Search for the cell housing the specified text and yield its [x, y] center coordinate. 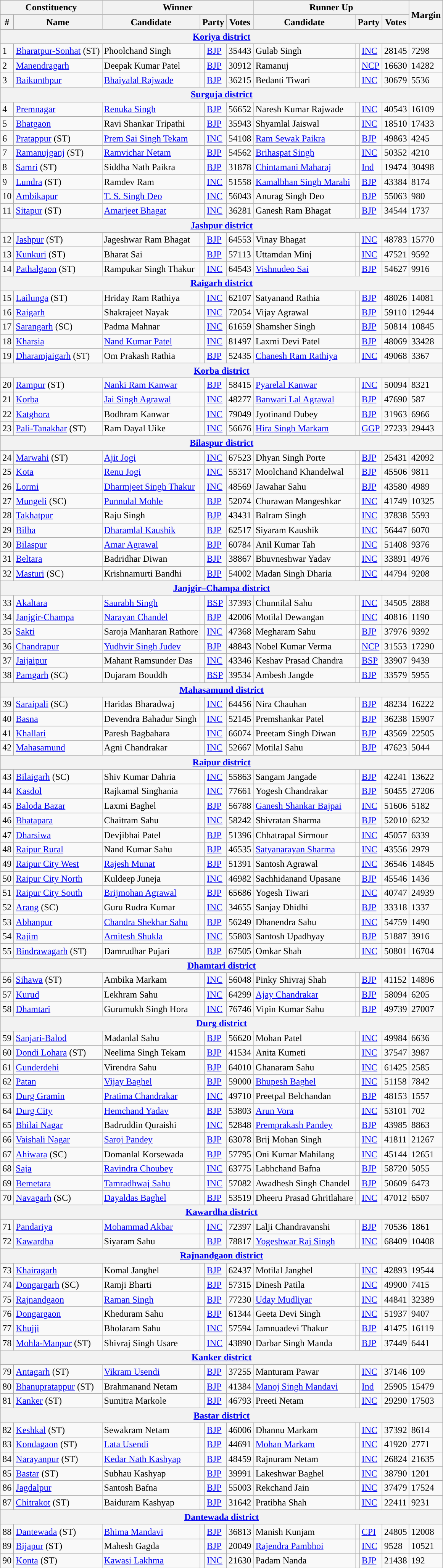
Chunnilal Sahu [304, 602]
Laxmi Baghel [151, 806]
Jamnuadevi Thakur [304, 1328]
Manturam Pawar [304, 1372]
Chanesh Ram Rathiya [304, 356]
54002 [240, 574]
Brahmanand Netam [151, 1386]
6339 [426, 835]
Santosh Bafna [151, 1488]
Bijapur (ST) [58, 1546]
24939 [426, 893]
56788 [240, 806]
51408 [395, 545]
Chhatrapal Sirmour [304, 835]
52010 [395, 820]
Bilha [58, 530]
1 [7, 51]
Margin [426, 15]
57082 [240, 1183]
Mohammad Akbar [151, 1227]
Phoolchand Singh [151, 51]
Saurabh Singh [151, 602]
52667 [240, 748]
Raipur Rural [58, 849]
Raipur district [222, 762]
2888 [426, 602]
43985 [395, 1125]
Bastar (ST) [58, 1473]
81497 [240, 341]
60784 [240, 545]
64299 [240, 994]
48 [7, 849]
14081 [426, 298]
14282 [426, 66]
Sangam Jangade [304, 777]
8174 [426, 182]
88 [7, 1531]
Dhyan Singh Porte [304, 458]
Ajit Jogi [151, 458]
31878 [240, 167]
6205 [426, 994]
64543 [240, 269]
Madan Singh Dharia [304, 574]
Lailunga (ST) [58, 298]
90 [7, 1560]
Nand Kumar Patel [151, 341]
Raigarh [58, 312]
Vinay Bhagat [304, 240]
Lakeshwar Baghel [304, 1473]
57113 [240, 254]
Shivratan Sharma [304, 820]
55863 [240, 777]
38867 [240, 559]
14 [7, 269]
47 [7, 835]
42 [7, 748]
58 [7, 1009]
Naresh Kumar Rajwade [304, 109]
30498 [426, 167]
61 [7, 1067]
Mohan Markam [304, 1444]
Ram Sewak Paikra [304, 138]
71 [7, 1227]
Prem Sai Singh Tekam [151, 138]
Anurag Singh Deo [304, 196]
Sewakram Netam [151, 1430]
35 [7, 631]
59000 [240, 1081]
702 [426, 1111]
Akaltara [58, 602]
Bemetara [58, 1183]
Bharat Sai [151, 254]
Virendra Sahu [151, 1067]
56676 [240, 429]
53519 [240, 1198]
46006 [240, 1430]
21267 [426, 1140]
Rampur (ST) [58, 385]
24805 [395, 1531]
Mahant Ramsunder Das [151, 661]
Brij Mohan Singh [304, 1140]
Sachhidanand Upasane [304, 878]
11 [7, 211]
Sanjari-Balod [58, 1038]
19544 [426, 1270]
Om Prakash Rathia [151, 356]
Mohla-Manpur (ST) [58, 1343]
56249 [240, 922]
Mahasamund [58, 748]
Pathalgaon (ST) [58, 269]
13 [7, 254]
15479 [426, 1386]
Lalji Chandravanshi [304, 1227]
10521 [426, 1546]
Amarjeet Bhagat [151, 211]
Bedanti Tiwari [304, 80]
61659 [240, 327]
Sihawa (ST) [58, 980]
T. S. Singh Deo [151, 196]
49 [7, 864]
46 [7, 820]
34544 [395, 211]
43384 [395, 182]
80 [7, 1386]
Jaijaipur [58, 661]
Konta (ST) [58, 1560]
41384 [240, 1386]
Uday Mudliyar [304, 1299]
16119 [426, 1328]
56043 [240, 196]
Omkar Shah [304, 951]
Bastar district [222, 1415]
48843 [240, 646]
Kawasi Lakhma [151, 1560]
6966 [426, 414]
Kanker district [222, 1358]
42241 [395, 777]
Ramdev Ram [151, 182]
Premshankar Patel [304, 719]
Dujaram Bouddh [151, 675]
Dhannu Markam [304, 1430]
49900 [395, 1285]
Megharam Sahu [304, 631]
Bholaram Sahu [151, 1328]
33318 [395, 908]
51937 [395, 1314]
67523 [240, 458]
47690 [395, 399]
59110 [395, 312]
Renuka Singh [151, 109]
36215 [240, 80]
Badruddin Quraishi [151, 1125]
Deepak Kumar Patel [151, 66]
192 [426, 1560]
7298 [426, 51]
Vijay Baghel [151, 1081]
50455 [395, 791]
Narayan Chandel [151, 617]
44691 [240, 1444]
37479 [395, 1488]
Dharsiwa [58, 835]
Bhatgaon [58, 124]
Siyaram Kaushik [304, 530]
2585 [426, 1067]
44794 [395, 574]
Madanlal Sahu [151, 1038]
17433 [426, 124]
5044 [426, 748]
51396 [240, 835]
Rekchand Jain [304, 1488]
41749 [395, 501]
31642 [240, 1502]
Ram Dayal Uike [151, 429]
Kota [58, 472]
5055 [426, 1169]
58415 [240, 385]
3916 [426, 937]
9916 [426, 269]
Bhupesh Baghel [304, 1081]
Chandrapur [58, 646]
31963 [395, 414]
55 [7, 951]
Bilaigarh (SC) [58, 777]
45057 [395, 835]
1436 [426, 878]
Ravindra Choubey [151, 1169]
51558 [240, 182]
16222 [426, 704]
36813 [240, 1531]
22505 [426, 733]
Kasdol [58, 791]
Khallari [58, 733]
6636 [426, 1038]
Agni Chandrakar [151, 748]
43431 [240, 516]
Khujji [58, 1328]
Preetpal Belchandan [304, 1096]
42092 [426, 458]
81 [7, 1401]
48026 [395, 298]
48277 [240, 399]
Keshav Prasad Chandra [304, 661]
52435 [240, 356]
54627 [395, 269]
Devjibhai Patel [151, 835]
16704 [426, 951]
17503 [426, 1401]
9 [7, 182]
37547 [395, 1052]
58720 [395, 1169]
Satyanarayan Sharma [304, 849]
59 [7, 1038]
9811 [426, 472]
46535 [240, 849]
56447 [395, 530]
Ramanuj [304, 66]
41811 [395, 1140]
Mungeli (SC) [58, 501]
Baloda Bazar [58, 806]
64 [7, 1111]
8614 [426, 1430]
64010 [240, 1067]
57315 [240, 1285]
Santosh Upadhyay [304, 937]
10325 [426, 501]
87 [7, 1502]
51391 [240, 864]
20 [7, 385]
Winner [178, 8]
38 [7, 675]
21635 [426, 1459]
9392 [426, 631]
48069 [395, 341]
47623 [395, 748]
54108 [240, 138]
55063 [395, 196]
63 [7, 1096]
Sarangarh (SC) [58, 327]
25905 [395, 1386]
32 [7, 574]
Surguja district [222, 95]
26824 [395, 1459]
16630 [395, 66]
82 [7, 1430]
12944 [426, 312]
Jageshwar Ram Bhagat [151, 240]
Raipur City North [58, 878]
Tamradhwaj Sahu [151, 1183]
49710 [240, 1096]
21 [7, 399]
63775 [240, 1169]
41475 [395, 1328]
34505 [395, 602]
Uttamdan Minj [304, 254]
Manendragarh [58, 66]
Laxmi Devi Patel [304, 341]
4976 [426, 559]
Bhima Mandavi [151, 1531]
Arun Vora [304, 1111]
65686 [240, 893]
Bhilai Nagar [58, 1125]
17524 [426, 1488]
25431 [395, 458]
6441 [426, 1343]
51606 [395, 806]
45144 [395, 1154]
Ahiwara (SC) [58, 1154]
3987 [426, 1052]
41534 [240, 1052]
57795 [240, 1154]
2 [7, 66]
5593 [426, 516]
Durg City [58, 1111]
Pali-Tanakhar (ST) [58, 429]
2771 [426, 1444]
Ghanaram Sahu [304, 1067]
Lata Usendi [151, 1444]
Devendra Bahadur Singh [151, 719]
Jagdalpur [58, 1488]
Dongargarh (SC) [58, 1285]
48459 [240, 1459]
Hriday Ram Rathiya [151, 298]
4989 [426, 487]
30 [7, 545]
52145 [240, 719]
Yogesh Chandrakar [304, 791]
33891 [395, 559]
Santosh Agrawal [304, 864]
48569 [240, 487]
10845 [426, 327]
Dharamjaigarh (ST) [58, 356]
Ramanujganj (ST) [58, 153]
1557 [426, 1096]
78 [7, 1343]
109 [426, 1372]
Yogesh Tiwari [304, 893]
43890 [240, 1343]
Saraipali (SC) [58, 704]
Nobel Kumar Verma [304, 646]
41 [7, 733]
6507 [426, 1198]
46793 [240, 1401]
Satyanand Rathia [304, 298]
980 [426, 196]
24 [7, 458]
73 [7, 1270]
Pandariya [58, 1227]
5955 [426, 675]
50801 [395, 951]
4245 [426, 138]
37 [7, 661]
Chandra Shekhar Sahu [151, 922]
Rajnandgaon district [222, 1256]
Haridas Bharadwaj [151, 704]
Neelima Singh Tekam [151, 1052]
Khairagarh [58, 1270]
Anita Kumeti [304, 1052]
39534 [240, 675]
Nand Kumar Sahu [151, 849]
Jashpur district [222, 225]
54 [7, 937]
Dheeru Prasad Ghritlahare [304, 1198]
Jai Singh Agrawal [151, 399]
Bilaspur [58, 545]
Rajnuram Netam [304, 1459]
2979 [426, 849]
86 [7, 1488]
Motilal Dewangan [304, 617]
53803 [240, 1111]
Dongargaon [58, 1314]
53101 [395, 1111]
43569 [395, 733]
Yudhvir Singh Judev [151, 646]
Katghora [58, 414]
Krishnamurti Bandhi [151, 574]
Jashpur (ST) [58, 240]
Oni Kumar Mahilang [304, 1154]
60 [7, 1052]
Shamsher Singh [304, 327]
Churawan Mangeshkar [304, 501]
8321 [426, 385]
7842 [426, 1081]
Raju Singh [151, 516]
3367 [426, 356]
52074 [240, 501]
57594 [240, 1328]
Brijmohan Agrawal [151, 893]
43556 [395, 849]
48153 [395, 1096]
15907 [426, 719]
Constituency [51, 8]
62517 [240, 530]
Antagarh (ST) [58, 1372]
26 [7, 487]
Domanlal Korsewada [151, 1154]
Koriya district [222, 37]
Janjgir-Champa [58, 617]
Bhanupratappur (ST) [58, 1386]
Dhamtari [58, 1009]
Baiduram Kashyap [151, 1502]
41152 [395, 980]
54562 [240, 153]
Amar Agrawal [151, 545]
72397 [240, 1227]
Beltara [58, 559]
Rampukar Singh Thakur [151, 269]
Durg district [222, 1023]
83 [7, 1444]
Guru Rudra Kumar [151, 908]
Dharmjeet Singh Thakur [151, 487]
55317 [240, 472]
Motilal Janghel [304, 1270]
77 [7, 1328]
56 [7, 980]
48783 [395, 240]
587 [426, 399]
37392 [395, 1430]
19474 [395, 167]
37976 [395, 631]
Dayaldas Baghel [151, 1198]
Nira Chauhan [304, 704]
Hira Singh Markam [304, 429]
35443 [240, 51]
Geeta Devi Singh [304, 1314]
Amitesh Shukla [151, 937]
68 [7, 1169]
Gulab Singh [304, 51]
37255 [240, 1372]
50352 [395, 153]
Raipur City West [58, 864]
14845 [426, 864]
47521 [395, 254]
Korba [58, 399]
Padma Mahnar [151, 327]
Renu Jogi [151, 472]
39991 [240, 1473]
Rajim [58, 937]
85 [7, 1473]
Shiv Kumar Dahria [151, 777]
15 [7, 298]
Padam Nanda [304, 1560]
43580 [395, 487]
Punnulal Mohle [151, 501]
40816 [395, 617]
36546 [395, 864]
34655 [240, 908]
Jawahar Sahu [304, 487]
Kheduram Sahu [151, 1314]
6232 [426, 820]
37449 [395, 1343]
Sakti [58, 631]
9376 [426, 545]
Pyarelal Kanwar [304, 385]
52 [7, 908]
79 [7, 1372]
41920 [395, 1444]
20049 [240, 1546]
Ganesh Shankar Bajpai [304, 806]
21630 [240, 1560]
Kondagaon (ST) [58, 1444]
55803 [240, 937]
28145 [395, 51]
Manish Kunjam [304, 1531]
5 [7, 124]
Mohan Patel [304, 1038]
61344 [240, 1314]
22 [7, 414]
Labhchand Bafna [304, 1169]
75 [7, 1299]
56652 [240, 109]
68409 [395, 1241]
62107 [240, 298]
29443 [426, 429]
1861 [426, 1227]
66 [7, 1140]
Nanki Ram Kanwar [151, 385]
Kuldeep Juneja [151, 878]
31 [7, 559]
Sanjay Dhidhi [304, 908]
Chitrakot (ST) [58, 1502]
9439 [426, 661]
Manoj Singh Mandavi [304, 1386]
44 [7, 791]
40 [7, 719]
1490 [426, 922]
6 [7, 138]
Yogeshwar Raj Singh [304, 1241]
9528 [395, 1546]
25 [7, 472]
6070 [426, 530]
18510 [395, 124]
78817 [240, 1241]
45506 [395, 472]
36 [7, 646]
23 [7, 429]
32389 [426, 1299]
62437 [240, 1270]
54759 [395, 922]
Runner Up [331, 8]
33 [7, 602]
Shyamlal Jaiswal [304, 124]
36238 [395, 719]
9592 [426, 254]
Dinesh Patila [304, 1285]
50094 [395, 385]
Dharamlal Kaushik [151, 530]
43346 [240, 661]
16109 [426, 109]
Durg Gramin [58, 1096]
19 [7, 356]
Vipin Kumar Sahu [304, 1009]
15770 [426, 240]
Damrudhar Pujari [151, 951]
Brihaspat Singh [304, 153]
8863 [426, 1125]
77230 [240, 1299]
Vikram Usendi [151, 1372]
Basna [58, 719]
Ambesh Jangde [304, 675]
76 [7, 1314]
55003 [240, 1488]
47368 [240, 631]
37146 [395, 1372]
5536 [426, 80]
Balram Singh [304, 516]
Awadhesh Singh Chandel [304, 1183]
Samri (ST) [58, 167]
Preetam Singh Diwan [304, 733]
18 [7, 341]
Keshkal (ST) [58, 1430]
# [7, 22]
49863 [395, 138]
9208 [426, 574]
10408 [426, 1241]
Dhanendra Sahu [304, 922]
Abhanpur [58, 922]
70 [7, 1198]
Kurud [58, 994]
57 [7, 994]
64456 [240, 704]
Hemchand Yadav [151, 1111]
52848 [240, 1125]
56620 [240, 1038]
Bodhram Kanwar [151, 414]
Narayanpur (ST) [58, 1459]
69 [7, 1183]
1337 [426, 908]
40543 [395, 109]
Rajkamal Singhania [151, 791]
Name [58, 22]
4 [7, 109]
16 [7, 312]
39 [7, 704]
Kawardha district [222, 1212]
3 [7, 80]
17 [7, 327]
37393 [240, 602]
Mahasamund district [222, 690]
Banwari Lal Agrawal [304, 399]
33428 [426, 341]
42893 [395, 1270]
31553 [395, 646]
1190 [426, 617]
30679 [395, 80]
9231 [426, 1502]
Bhatapara [58, 820]
38790 [395, 1473]
76746 [240, 1009]
27233 [395, 429]
45 [7, 806]
Lundra (ST) [58, 182]
14896 [426, 980]
Korba district [222, 370]
51 [7, 893]
Pratima Chandrakar [151, 1096]
51887 [395, 937]
17290 [426, 646]
Shakrajeet Nayak [151, 312]
72054 [240, 312]
1737 [426, 211]
Pinky Shivraj Shah [304, 980]
5182 [426, 806]
Dantewada (ST) [58, 1531]
49739 [395, 1009]
Badridhar Diwan [151, 559]
Dondi Lohara (ST) [58, 1052]
48234 [395, 704]
77661 [240, 791]
53 [7, 922]
84 [7, 1459]
Gunderdehi [58, 1067]
64553 [240, 240]
Pamgarh (SC) [58, 675]
Arang (SC) [58, 908]
Preeti Netam [304, 1401]
Jyotinand Dubey [304, 414]
Bhaiyalal Rajwade [151, 80]
GGP [371, 429]
22411 [395, 1502]
Shivraj Singh Usare [151, 1343]
50 [7, 878]
Paresh Bagbahara [151, 733]
Mahesh Gagda [151, 1546]
Lormi [58, 487]
27007 [426, 1009]
62 [7, 1081]
Ambika Markam [151, 980]
61425 [395, 1067]
Vijay Agrawal [304, 312]
Motilal Sahu [304, 748]
74 [7, 1285]
33579 [395, 675]
Saroja Manharan Rathore [151, 631]
Saja [58, 1169]
Premprakash Pandey [304, 1125]
CPI [371, 1531]
8 [7, 167]
50609 [395, 1183]
Vaishali Nagar [58, 1140]
Subhau Kashyap [151, 1473]
70536 [395, 1227]
Bhuvneshwar Yadav [304, 559]
58094 [395, 994]
12008 [426, 1531]
Vishnudeo Sai [304, 269]
58242 [240, 820]
51158 [395, 1081]
Bharatpur-Sonhat (ST) [58, 51]
Siddha Nath Paikra [151, 167]
33907 [395, 661]
Sumitra Markole [151, 1401]
Moolchand Khandelwal [304, 472]
29290 [395, 1401]
43 [7, 777]
Raipur City South [58, 893]
Kunkuri (ST) [58, 254]
50814 [395, 327]
66074 [240, 733]
Ajay Chandrakar [304, 994]
Lekhram Sahu [151, 994]
Darbar Singh Manda [304, 1343]
28 [7, 516]
Bilaspur district [222, 443]
Sitapur (ST) [58, 211]
27 [7, 501]
36281 [240, 211]
79049 [240, 414]
Baikunthpur [58, 80]
Chaitram Sahu [151, 820]
Gurumukh Singh Hora [151, 1009]
10 [7, 196]
6473 [426, 1183]
21438 [395, 1560]
42006 [240, 617]
Ambikapur [58, 196]
Anil Kumar Tah [304, 545]
35943 [240, 124]
67 [7, 1154]
Siyaram Sahu [151, 1241]
72 [7, 1241]
Pratappur (ST) [58, 138]
40747 [395, 893]
Takhatpur [58, 516]
37838 [395, 516]
Navagarh (SC) [58, 1198]
Saroj Pandey [151, 1140]
12 [7, 240]
Rajnandgaon [58, 1299]
47012 [395, 1198]
7415 [426, 1285]
1201 [426, 1473]
30912 [240, 66]
Patan [58, 1081]
Kanker (ST) [58, 1401]
Raman Singh [151, 1299]
29 [7, 530]
65 [7, 1125]
Dhamtari district [222, 966]
Rajendra Pambhoi [304, 1546]
Premnagar [58, 109]
7 [7, 153]
67505 [240, 951]
27206 [426, 791]
Raigarh district [222, 283]
Komal Janghel [151, 1270]
12651 [426, 1154]
46982 [240, 878]
Kawardha [58, 1241]
Masturi (SC) [58, 574]
34 [7, 617]
Kedar Nath Kashyap [151, 1459]
63078 [240, 1140]
Pratibha Shah [304, 1502]
Ramji Bharti [151, 1285]
49984 [395, 1038]
Ravi Shankar Tripathi [151, 124]
45546 [395, 878]
89 [7, 1546]
Ganesh Ram Bhagat [304, 211]
49068 [395, 356]
Chintamani Maharaj [304, 167]
Dantewada district [222, 1517]
13622 [426, 777]
Janjgir–Champa district [222, 588]
Marwahi (ST) [58, 458]
Kharsia [58, 341]
Ramvichar Netam [151, 153]
Bindrawagarh (ST) [58, 951]
Kamalbhan Singh Marabi [304, 182]
4210 [426, 153]
56048 [240, 980]
44841 [395, 1299]
9407 [426, 1314]
Rajesh Munat [151, 864]
